Capture the cell that displays the provided text and extract its (X, Y) central coordinate. 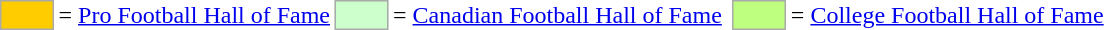
= Pro Football Hall of Fame (194, 15)
= Canadian Football Hall of Fame (558, 15)
